Search for the cell housing the specified text and yield its [X, Y] center coordinate. 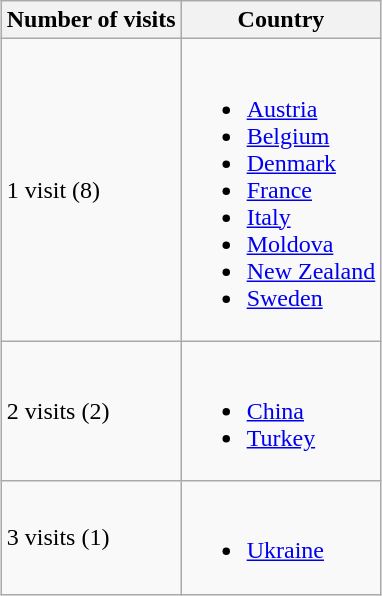
2 visits (2) [91, 411]
Austria Belgium Denmark France Italy Moldova New Zealand Sweden [281, 190]
China Turkey [281, 411]
1 visit (8) [91, 190]
Ukraine [281, 538]
Country [281, 20]
Number of visits [91, 20]
3 visits (1) [91, 538]
